Detect which cell encompasses the target text, then output its [x, y] center coordinate. 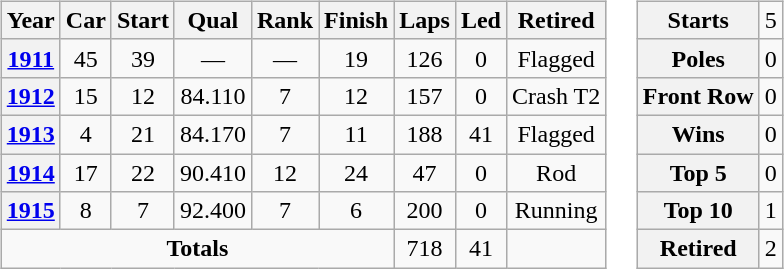
Rod [556, 173]
5 [770, 20]
6 [356, 211]
84.170 [212, 134]
4 [86, 134]
92.400 [212, 211]
157 [425, 96]
Starts [698, 20]
45 [86, 58]
11 [356, 134]
1911 [30, 58]
84.110 [212, 96]
Led [480, 20]
Totals [197, 249]
19 [356, 58]
Top 5 [698, 173]
718 [425, 249]
Qual [212, 20]
Poles [698, 58]
Start [142, 20]
Running [556, 211]
17 [86, 173]
47 [425, 173]
39 [142, 58]
2 [770, 249]
Wins [698, 134]
Finish [356, 20]
Year [30, 20]
15 [86, 96]
126 [425, 58]
Laps [425, 20]
Crash T2 [556, 96]
200 [425, 211]
24 [356, 173]
Rank [284, 20]
Car [86, 20]
1913 [30, 134]
Top 10 [698, 211]
8 [86, 211]
1912 [30, 96]
1914 [30, 173]
90.410 [212, 173]
1915 [30, 211]
1 [770, 211]
188 [425, 134]
21 [142, 134]
Front Row [698, 96]
22 [142, 173]
